Capture the cell that displays the provided text and extract its (X, Y) central coordinate. 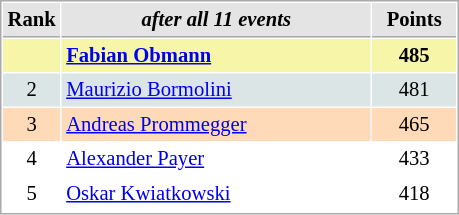
Oskar Kwiatkowski (216, 194)
Alexander Payer (216, 158)
Andreas Prommegger (216, 124)
465 (414, 124)
5 (32, 194)
3 (32, 124)
418 (414, 194)
Fabian Obmann (216, 56)
485 (414, 56)
2 (32, 90)
4 (32, 158)
Rank (32, 20)
481 (414, 90)
Maurizio Bormolini (216, 90)
433 (414, 158)
Points (414, 20)
after all 11 events (216, 20)
